Capture the cell that displays the provided text and extract its [X, Y] central coordinate. 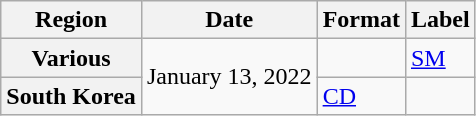
SM [440, 58]
Format [361, 20]
CD [361, 96]
January 13, 2022 [229, 77]
Various [72, 58]
Region [72, 20]
South Korea [72, 96]
Label [440, 20]
Date [229, 20]
